Return the (x, y) coordinate for the center point of the cell that contains the specified text.  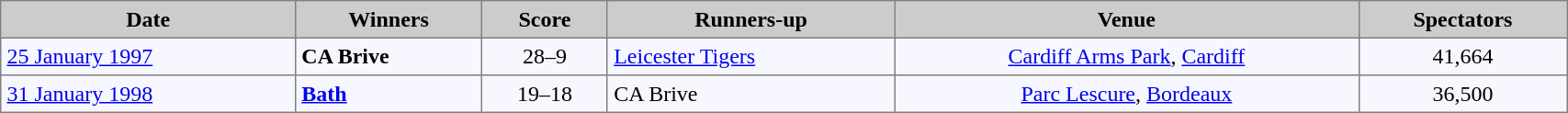
Leicester Tigers (750, 56)
Parc Lescure, Bordeaux (1127, 94)
Winners (389, 19)
Date (149, 19)
Runners-up (750, 19)
31 January 1998 (149, 94)
25 January 1997 (149, 56)
Cardiff Arms Park, Cardiff (1127, 56)
28–9 (544, 56)
Bath (389, 94)
19–18 (544, 94)
36,500 (1462, 94)
Spectators (1462, 19)
Venue (1127, 19)
Score (544, 19)
41,664 (1462, 56)
